Return (x, y) of the center of cell containing provided text 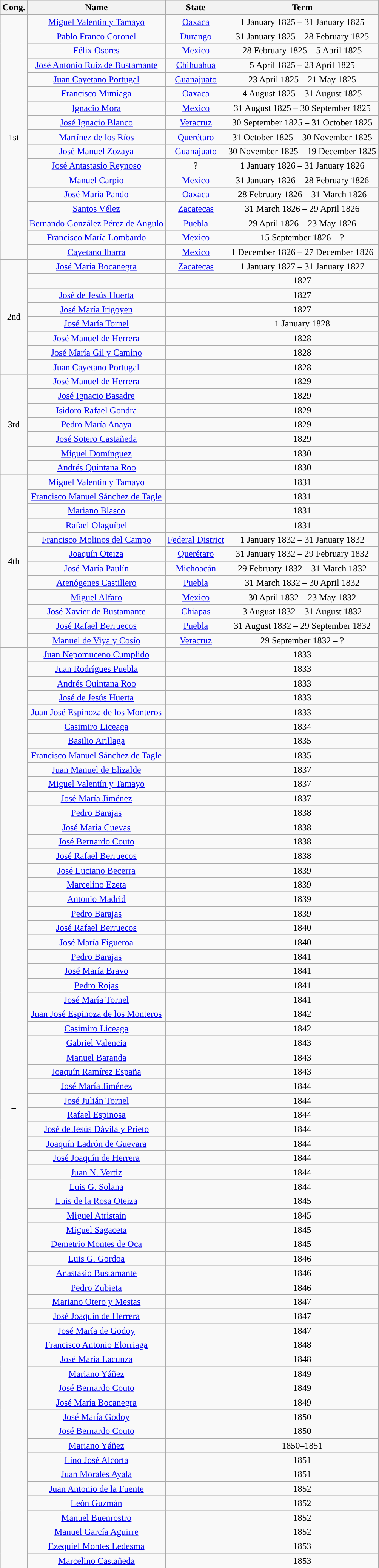
4th (14, 561)
Chihuahua (196, 65)
José María Figueroa (96, 942)
José María Pando (96, 195)
1850–1851 (302, 1446)
León Guzmán (96, 1503)
Anastasio Bustamante (96, 1273)
30 November 1825 – 19 December 1825 (302, 151)
1834 (302, 727)
Lino José Alcorta (96, 1460)
30 April 1832 – 23 May 1832 (302, 597)
Miguel Domínguez (96, 453)
31 March 1832 – 30 April 1832 (302, 583)
Juan N. Vertiz (96, 1172)
4 August 1825 – 31 August 1825 (302, 94)
Martínez de los Ríos (96, 137)
1 January 1826 – 31 January 1826 (302, 165)
Miguel Atristain (96, 1215)
Francisco María Lombardo (96, 238)
Cayetano Ibarra (96, 252)
Ezequiel Montes Ledesma (96, 1546)
Juan Morales Ayala (96, 1474)
Term (302, 8)
José Antonio Ruiz de Bustamante (96, 65)
Pedro María Anaya (96, 425)
Mariano Blasco (96, 511)
José Luciano Becerra (96, 870)
José María Cuevas (96, 827)
Francisco Antonio Elorriaga (96, 1345)
José Xavier de Bustamante (96, 611)
Pedro Rojas (96, 985)
28 February 1826 – 31 March 1826 (302, 195)
Luis G. Gordoa (96, 1259)
Chiapas (196, 611)
Bernando González Pérez de Angulo (96, 223)
29 September 1832 – ? (302, 640)
Basilio Arillaga (96, 741)
15 September 1826 – ? (302, 238)
Francisco Molinos del Campo (96, 540)
Francisco Mimiaga (96, 94)
Marcelino Ezeta (96, 885)
Antonio Madrid (96, 899)
5 April 1825 – 23 April 1825 (302, 65)
Joaquín Oteiza (96, 554)
31 January 1832 – 29 February 1832 (302, 554)
29 February 1832 – 31 March 1832 (302, 568)
3 August 1832 – 31 August 1832 (302, 611)
23 April 1825 – 21 May 1825 (302, 79)
Durango (196, 36)
3rd (14, 424)
– (14, 1108)
Luis de la Rosa Oteiza (96, 1201)
31 August 1825 – 30 September 1825 (302, 108)
José Julián Tornel (96, 1101)
José Antastasio Reynoso (96, 165)
Federal District (196, 540)
José María Irigoyen (96, 309)
Demetrio Montes de Oca (96, 1244)
Miguel Sagaceta (96, 1230)
José Ignacio Basadre (96, 396)
1 January 1828 (302, 324)
1 January 1825 – 31 January 1825 (302, 22)
Joaquín Ladrón de Guevara (96, 1144)
José Manuel Zozaya (96, 151)
Marcelino Castañeda (96, 1561)
José María Gil y Camino (96, 353)
José María Paulín (96, 568)
Manuel de Viya y Cosío (96, 640)
Michoacán (196, 568)
Santos Vélez (96, 209)
28 February 1825 – 5 April 1825 (302, 51)
2nd (14, 317)
1st (14, 137)
Pedro Zubieta (96, 1287)
Juan Nepomuceno Cumplido (96, 655)
Félix Osores (96, 51)
31 January 1826 – 28 February 1826 (302, 180)
? (196, 165)
30 September 1825 – 31 October 1825 (302, 122)
Cong. (14, 8)
Juan Rodrígues Puebla (96, 669)
Isidoro Rafael Gondra (96, 410)
José María de Godoy (96, 1330)
Ignacio Mora (96, 108)
31 August 1832 – 29 September 1832 (302, 626)
Gabriel Valencia (96, 1043)
José Ignacio Blanco (96, 122)
Name (96, 8)
31 January 1825 – 28 February 1825 (302, 36)
1 January 1827 – 31 January 1827 (302, 266)
Joaquín Ramírez España (96, 1072)
Atenógenes Castillero (96, 583)
Manuel Baranda (96, 1057)
Mariano Otero y Mestas (96, 1302)
Manuel Carpio (96, 180)
Manuel Buenrostro (96, 1517)
1 December 1826 – 27 December 1826 (302, 252)
Rafael Espinosa (96, 1115)
José María Godoy (96, 1417)
José Sotero Castañeda (96, 439)
José María Lacunza (96, 1359)
José María Bravo (96, 971)
Pablo Franco Coronel (96, 36)
Manuel García Aguirre (96, 1532)
State (196, 8)
José de Jesús Dávila y Prieto (96, 1129)
31 October 1825 – 30 November 1825 (302, 137)
Luis G. Solana (96, 1187)
Juan Manuel de Elizalde (96, 770)
Miguel Alfaro (96, 597)
31 March 1826 – 29 April 1826 (302, 209)
Juan Antonio de la Fuente (96, 1489)
Rafael Olaguíbel (96, 525)
29 April 1826 – 23 May 1826 (302, 223)
1 January 1832 – 31 January 1832 (302, 540)
